From the cell containing the given text, extract its center point as (X, Y) coordinate. 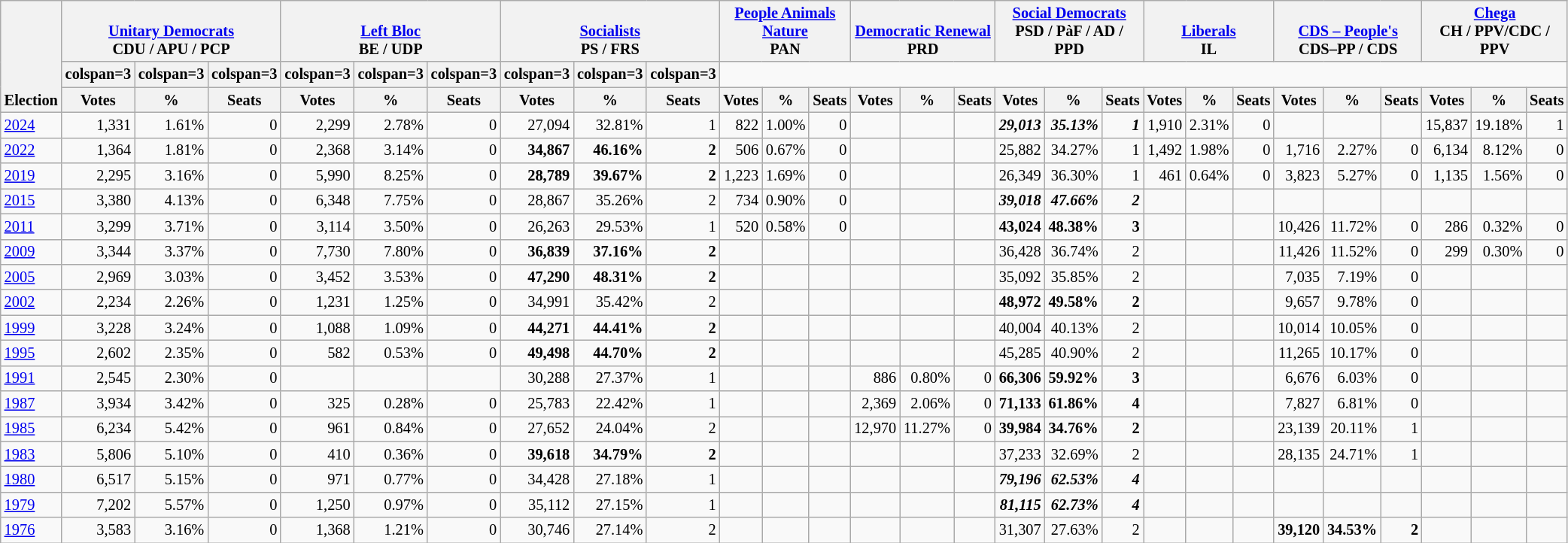
39,984 (1020, 429)
2002 (32, 302)
5.42% (172, 429)
1,135 (1447, 176)
3.37% (172, 252)
6,348 (318, 201)
0.28% (391, 404)
43,024 (1020, 226)
24.04% (609, 429)
5,806 (98, 454)
62.73% (1074, 505)
34,428 (537, 479)
39.67% (609, 176)
1983 (32, 454)
7.80% (391, 252)
28,135 (1299, 454)
734 (741, 201)
1.56% (1499, 176)
6,134 (1447, 150)
971 (318, 479)
47.66% (1074, 201)
6.81% (1352, 404)
6,517 (98, 479)
Election (32, 56)
3.53% (391, 277)
35.85% (1074, 277)
2,602 (98, 353)
410 (318, 454)
1,231 (318, 302)
1,716 (1299, 150)
Left BlocBE / UDP (390, 31)
25,783 (537, 404)
1,331 (98, 125)
47,290 (537, 277)
3.24% (172, 328)
36.30% (1074, 176)
11.52% (1352, 252)
1.09% (391, 328)
5.15% (172, 479)
62.53% (1074, 479)
1,223 (741, 176)
2.30% (172, 378)
1995 (32, 353)
27.14% (609, 530)
886 (875, 378)
1,250 (318, 505)
19.18% (1499, 125)
27.18% (609, 479)
0.36% (391, 454)
0.77% (391, 479)
15,837 (1447, 125)
29,013 (1020, 125)
37,233 (1020, 454)
27.15% (609, 505)
0.58% (786, 226)
People Animals NaturePAN (786, 31)
40,004 (1020, 328)
2022 (32, 150)
35.13% (1074, 125)
2024 (32, 125)
9,657 (1299, 302)
1979 (32, 505)
1.98% (1209, 150)
1.25% (391, 302)
1,364 (98, 150)
1980 (32, 479)
0.64% (1209, 176)
5,990 (318, 176)
3,583 (98, 530)
7,827 (1299, 404)
3,380 (98, 201)
48.38% (1074, 226)
2.27% (1352, 150)
286 (1447, 226)
3.03% (172, 277)
5.10% (172, 454)
2,295 (98, 176)
9.78% (1352, 302)
6,676 (1299, 378)
5.57% (172, 505)
39,618 (537, 454)
Social DemocratsPSD / PàF / AD / PPD (1070, 31)
461 (1165, 176)
0.80% (927, 378)
3,299 (98, 226)
24.71% (1352, 454)
31,307 (1020, 530)
2015 (32, 201)
1985 (32, 429)
3,344 (98, 252)
37.16% (609, 252)
30,288 (537, 378)
6,234 (98, 429)
822 (741, 125)
48,972 (1020, 302)
582 (318, 353)
0.90% (786, 201)
10,426 (1299, 226)
35,092 (1020, 277)
11,265 (1299, 353)
34.76% (1074, 429)
3.42% (172, 404)
8.12% (1499, 150)
520 (741, 226)
81,115 (1020, 505)
506 (741, 150)
26,263 (537, 226)
39,018 (1020, 201)
0.32% (1499, 226)
7,202 (98, 505)
45,285 (1020, 353)
34,867 (537, 150)
1,910 (1165, 125)
2.31% (1209, 125)
LiberalsIL (1209, 31)
2,369 (875, 404)
3.50% (391, 226)
5.27% (1352, 176)
48.31% (609, 277)
34,991 (537, 302)
7.19% (1352, 277)
11.72% (1352, 226)
2,969 (98, 277)
11,426 (1299, 252)
46.16% (609, 150)
299 (1447, 252)
2,545 (98, 378)
30,746 (537, 530)
61.86% (1074, 404)
1,492 (1165, 150)
40.90% (1074, 353)
7,730 (318, 252)
1987 (32, 404)
2011 (32, 226)
28,789 (537, 176)
36,839 (537, 252)
2,299 (318, 125)
79,196 (1020, 479)
36,428 (1020, 252)
2009 (32, 252)
2.78% (391, 125)
10.17% (1352, 353)
34.27% (1074, 150)
27.37% (609, 378)
1,088 (318, 328)
8.25% (391, 176)
1999 (32, 328)
1.21% (391, 530)
1.61% (172, 125)
22.42% (609, 404)
29.53% (609, 226)
36.74% (1074, 252)
26,349 (1020, 176)
3,934 (98, 404)
0.97% (391, 505)
27,094 (537, 125)
6.03% (1352, 378)
20.11% (1352, 429)
28,867 (537, 201)
1976 (32, 530)
0.30% (1499, 252)
40.13% (1074, 328)
11.27% (927, 429)
2.35% (172, 353)
325 (318, 404)
1991 (32, 378)
7,035 (1299, 277)
44.41% (609, 328)
ChegaCH / PPV/CDC / PPV (1494, 31)
12,970 (875, 429)
0.53% (391, 353)
34.79% (609, 454)
59.92% (1074, 378)
44,271 (537, 328)
1.00% (786, 125)
25,882 (1020, 150)
3,823 (1299, 176)
CDS – People'sCDS–PP / CDS (1348, 31)
49.58% (1074, 302)
SocialistsPS / FRS (610, 31)
1,368 (318, 530)
2,234 (98, 302)
3,452 (318, 277)
Unitary DemocratsCDU / APU / PCP (172, 31)
10,014 (1299, 328)
2.26% (172, 302)
1.69% (786, 176)
4.13% (172, 201)
35,112 (537, 505)
7.75% (391, 201)
35.26% (609, 201)
3.14% (391, 150)
27.63% (1074, 530)
10.05% (1352, 328)
3,114 (318, 226)
27,652 (537, 429)
3,228 (98, 328)
Democratic RenewalPRD (922, 31)
32.81% (609, 125)
23,139 (1299, 429)
66,306 (1020, 378)
49,498 (537, 353)
961 (318, 429)
0.67% (786, 150)
2,368 (318, 150)
2019 (32, 176)
39,120 (1299, 530)
3.71% (172, 226)
1.81% (172, 150)
2.06% (927, 404)
44.70% (609, 353)
35.42% (609, 302)
71,133 (1020, 404)
34.53% (1352, 530)
32.69% (1074, 454)
2005 (32, 277)
0.84% (391, 429)
